From the cell containing the given text, extract its center point as [x, y] coordinate. 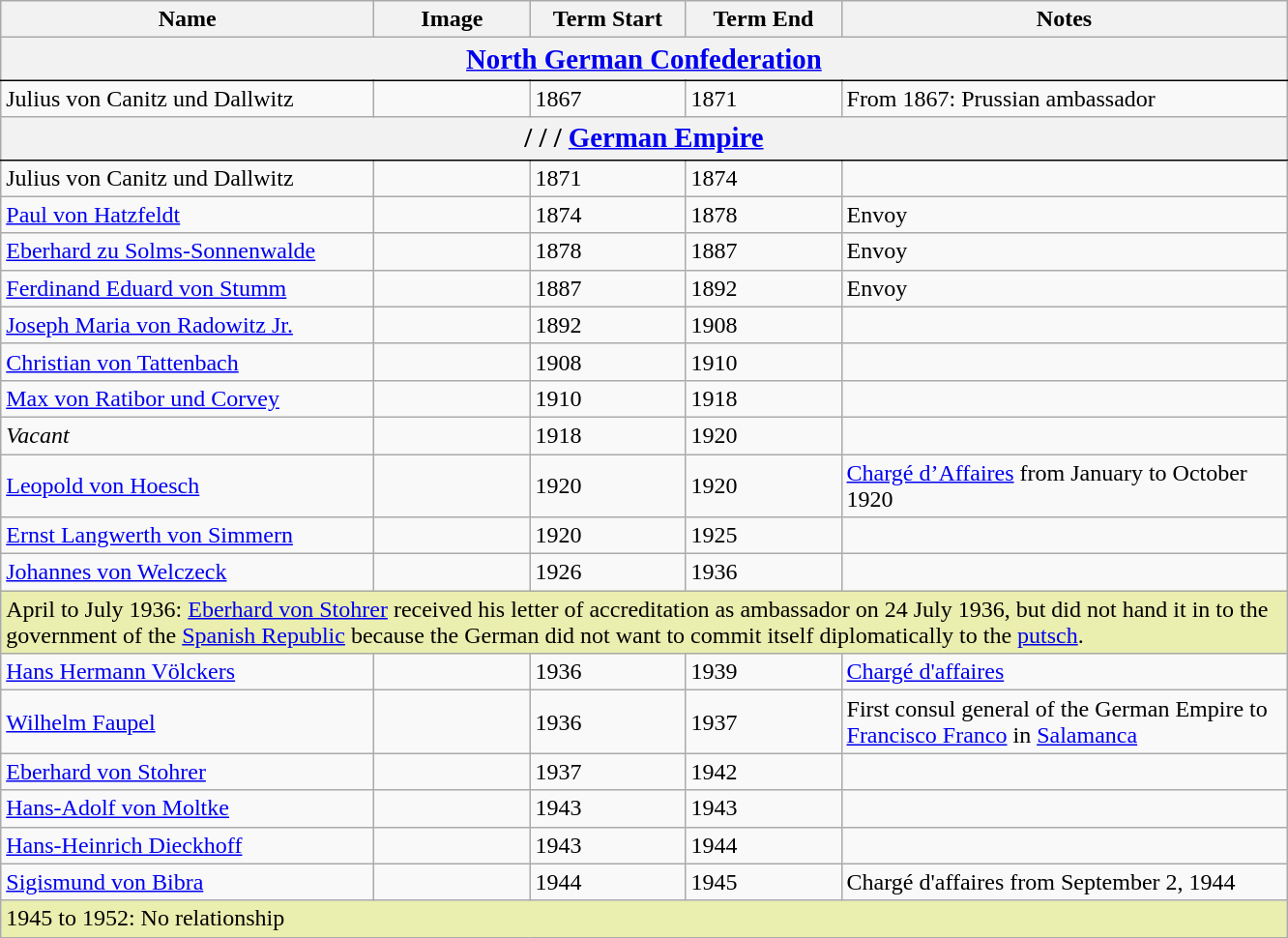
Eberhard zu Solms-Sonnenwalde [188, 251]
Hans Hermann Völckers [188, 672]
1945 to 1952: No relationship [644, 919]
Wilhelm Faupel [188, 721]
Leopold von Hoesch [188, 485]
Chargé d'affaires from September 2, 1944 [1064, 882]
Ferdinand Eduard von Stumm [188, 288]
/ / / German Empire [644, 138]
Joseph Maria von Radowitz Jr. [188, 325]
1867 [607, 99]
Image [453, 19]
Paul von Hatzfeldt [188, 215]
Name [188, 19]
Chargé d'affaires [1064, 672]
Hans-Adolf von Moltke [188, 808]
Eberhard von Stohrer [188, 772]
Notes [1064, 19]
Term End [764, 19]
Vacant [188, 435]
1939 [764, 672]
1942 [764, 772]
Sigismund von Bibra [188, 882]
1925 [764, 536]
Max von Ratibor und Corvey [188, 398]
Ernst Langwerth von Simmern [188, 536]
1945 [764, 882]
Hans-Heinrich Dieckhoff [188, 845]
Johannes von Welczeck [188, 572]
1926 [607, 572]
Christian von Tattenbach [188, 362]
Chargé d’Affaires from January to October 1920 [1064, 485]
First consul general of the German Empire to Francisco Franco in Salamanca [1064, 721]
Term Start [607, 19]
From 1867: Prussian ambassador [1064, 99]
North German Confederation [644, 59]
